Output the [x, y] coordinate of the center of the cell containing the given text.  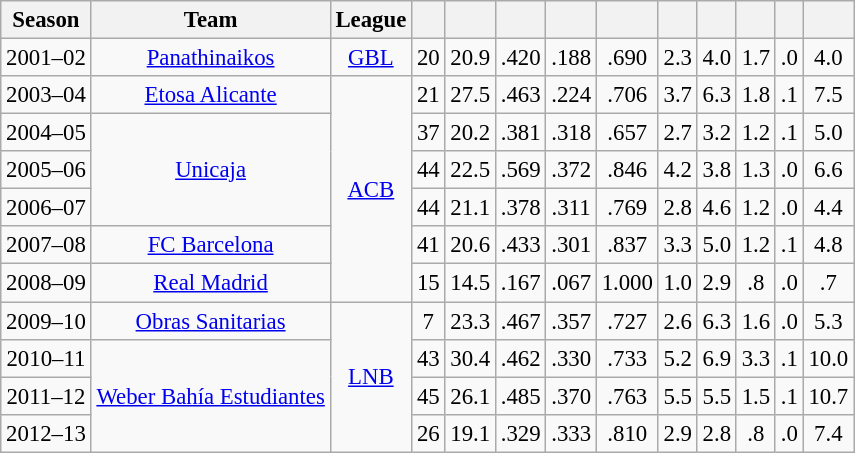
ACB [370, 189]
26 [428, 433]
1.000 [627, 283]
4.6 [716, 208]
6.9 [716, 358]
5.3 [828, 321]
7 [428, 321]
3.2 [716, 133]
.7 [828, 283]
2010–11 [46, 358]
.769 [627, 208]
2012–13 [46, 433]
2.7 [678, 133]
1.3 [756, 170]
.763 [627, 396]
.167 [520, 283]
2003–04 [46, 95]
5.2 [678, 358]
1.0 [678, 283]
21.1 [470, 208]
.420 [520, 58]
10.7 [828, 396]
Season [46, 20]
.330 [571, 358]
2008–09 [46, 283]
Team [210, 20]
.690 [627, 58]
4.2 [678, 170]
Obras Sanitarias [210, 321]
League [370, 20]
20.6 [470, 245]
Real Madrid [210, 283]
30.4 [470, 358]
.467 [520, 321]
.846 [627, 170]
.067 [571, 283]
.657 [627, 133]
.733 [627, 358]
2006–07 [46, 208]
.370 [571, 396]
1.7 [756, 58]
2004–05 [46, 133]
.378 [520, 208]
.188 [571, 58]
1.5 [756, 396]
.837 [627, 245]
.301 [571, 245]
27.5 [470, 95]
23.3 [470, 321]
.463 [520, 95]
LNB [370, 377]
20.9 [470, 58]
19.1 [470, 433]
.485 [520, 396]
3.7 [678, 95]
2009–10 [46, 321]
2007–08 [46, 245]
Unicaja [210, 170]
.810 [627, 433]
1.6 [756, 321]
43 [428, 358]
.381 [520, 133]
.569 [520, 170]
3.8 [716, 170]
2001–02 [46, 58]
2011–12 [46, 396]
21 [428, 95]
.706 [627, 95]
6.6 [828, 170]
Etosa Alicante [210, 95]
2005–06 [46, 170]
.333 [571, 433]
15 [428, 283]
.311 [571, 208]
45 [428, 396]
FC Barcelona [210, 245]
26.1 [470, 396]
4.8 [828, 245]
14.5 [470, 283]
Panathinaikos [210, 58]
20.2 [470, 133]
2.3 [678, 58]
.727 [627, 321]
.433 [520, 245]
.329 [520, 433]
2.6 [678, 321]
22.5 [470, 170]
.318 [571, 133]
4.4 [828, 208]
7.5 [828, 95]
GBL [370, 58]
20 [428, 58]
37 [428, 133]
41 [428, 245]
10.0 [828, 358]
7.4 [828, 433]
1.8 [756, 95]
.357 [571, 321]
Weber Bahía Estudiantes [210, 396]
.224 [571, 95]
.372 [571, 170]
.462 [520, 358]
